For the text-containing cell, return its midpoint in (x, y) coordinate format. 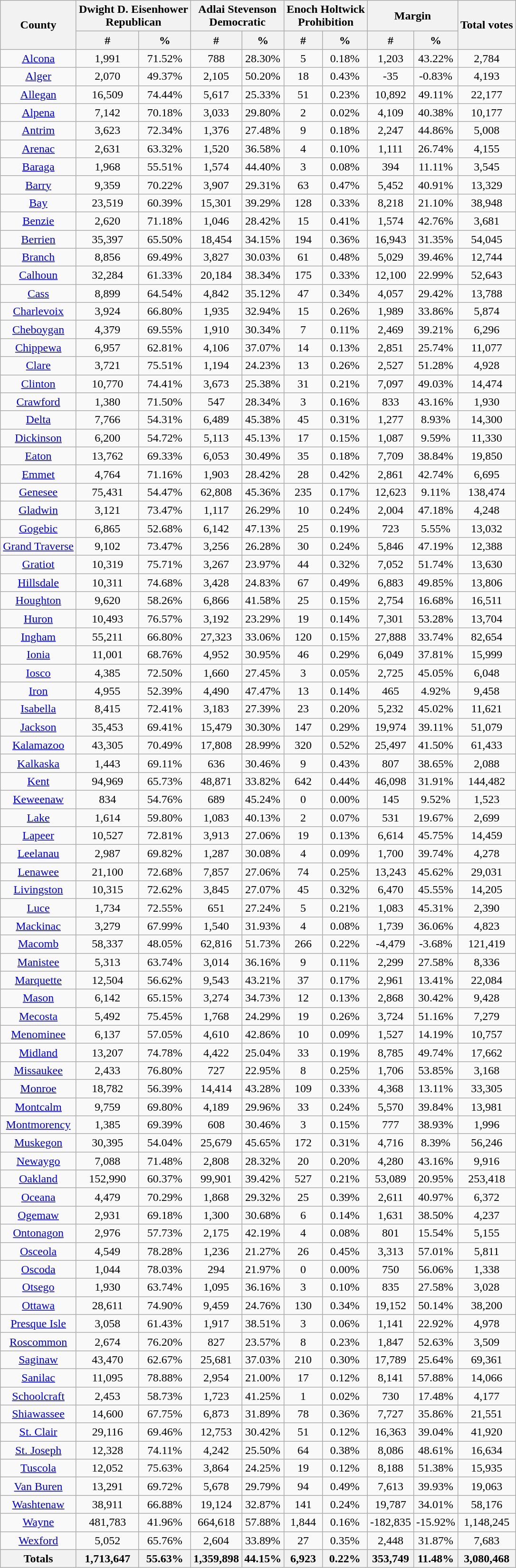
8,856 (107, 257)
Oscoda (38, 1269)
194 (303, 239)
3,014 (217, 962)
54,045 (487, 239)
2,088 (487, 763)
24.76% (263, 1305)
49.11% (435, 94)
69.46% (164, 1432)
24.83% (263, 583)
57.05% (164, 1034)
9,916 (487, 1161)
43,305 (107, 745)
Alger (38, 76)
17,789 (391, 1360)
10,315 (107, 890)
1,523 (487, 799)
788 (217, 58)
Monroe (38, 1088)
27.48% (263, 131)
138,474 (487, 492)
1,910 (217, 330)
Bay (38, 203)
94,969 (107, 781)
31 (303, 384)
45.24% (263, 799)
5,452 (391, 185)
0.30% (345, 1360)
11,001 (107, 655)
2,725 (391, 673)
31.93% (263, 926)
78.28% (164, 1251)
21.27% (263, 1251)
56,246 (487, 1143)
6,695 (487, 474)
23 (303, 709)
10,177 (487, 113)
Barry (38, 185)
4,422 (217, 1052)
130 (303, 1305)
1,847 (391, 1341)
31.35% (435, 239)
25.50% (263, 1450)
Margin (412, 16)
3,168 (487, 1070)
10,770 (107, 384)
34.15% (263, 239)
21,100 (107, 872)
53.85% (435, 1070)
50.14% (435, 1305)
58,337 (107, 944)
9,359 (107, 185)
27.24% (263, 908)
723 (391, 529)
30.08% (263, 854)
69.72% (164, 1486)
3,924 (107, 312)
76.57% (164, 619)
Clare (38, 366)
75,431 (107, 492)
Keweenaw (38, 799)
39.11% (435, 727)
31.91% (435, 781)
3,267 (217, 565)
2,611 (391, 1197)
18 (303, 76)
Calhoun (38, 275)
72.55% (164, 908)
801 (391, 1233)
47.13% (263, 529)
71.16% (164, 474)
Mason (38, 998)
30.03% (263, 257)
12 (303, 998)
320 (303, 745)
145 (391, 799)
12,388 (487, 547)
28.30% (263, 58)
69.49% (164, 257)
65.73% (164, 781)
4,379 (107, 330)
2,620 (107, 221)
Hillsdale (38, 583)
44.86% (435, 131)
Oceana (38, 1197)
Midland (38, 1052)
33.06% (263, 637)
62,808 (217, 492)
5,811 (487, 1251)
4,280 (391, 1161)
5,617 (217, 94)
Crawford (38, 402)
Total votes (487, 25)
45.75% (435, 836)
54.76% (164, 799)
5,008 (487, 131)
49.85% (435, 583)
Grand Traverse (38, 547)
266 (303, 944)
3,313 (391, 1251)
253,418 (487, 1179)
1,739 (391, 926)
59.80% (164, 817)
531 (391, 817)
294 (217, 1269)
807 (391, 763)
5,113 (217, 438)
834 (107, 799)
51.73% (263, 944)
39.21% (435, 330)
1,148,245 (487, 1522)
2,604 (217, 1540)
Missaukee (38, 1070)
13.41% (435, 980)
16.68% (435, 601)
33.74% (435, 637)
76.80% (164, 1070)
11,621 (487, 709)
1,443 (107, 763)
15.54% (435, 1233)
465 (391, 691)
Enoch HoltwickProhibition (326, 16)
54.31% (164, 420)
20 (303, 1161)
49.03% (435, 384)
44.40% (263, 167)
8,336 (487, 962)
21.00% (263, 1378)
750 (391, 1269)
30.95% (263, 655)
23.29% (263, 619)
1,631 (391, 1215)
13,207 (107, 1052)
1,287 (217, 854)
69.18% (164, 1215)
99,901 (217, 1179)
Dickinson (38, 438)
43,470 (107, 1360)
6,865 (107, 529)
70.18% (164, 113)
Genesee (38, 492)
172 (303, 1143)
St. Joseph (38, 1450)
41.58% (263, 601)
27 (303, 1540)
13,032 (487, 529)
52.68% (164, 529)
7,088 (107, 1161)
4,189 (217, 1107)
49.37% (164, 76)
71.52% (164, 58)
69.39% (164, 1125)
7,727 (391, 1414)
3,545 (487, 167)
13,981 (487, 1107)
2,931 (107, 1215)
Isabella (38, 709)
75.63% (164, 1468)
6,296 (487, 330)
Clinton (38, 384)
10,527 (107, 836)
16,634 (487, 1450)
51.16% (435, 1016)
Ontonagon (38, 1233)
689 (217, 799)
45.55% (435, 890)
62.81% (164, 348)
36.58% (263, 149)
30.68% (263, 1215)
2,784 (487, 58)
210 (303, 1360)
Jackson (38, 727)
78.03% (164, 1269)
1,917 (217, 1323)
3,428 (217, 583)
19,787 (391, 1504)
121,419 (487, 944)
1,194 (217, 366)
5,678 (217, 1486)
42.76% (435, 221)
22,177 (487, 94)
35,397 (107, 239)
48.05% (164, 944)
19,850 (487, 456)
29,031 (487, 872)
42.74% (435, 474)
1,527 (391, 1034)
25,679 (217, 1143)
8,141 (391, 1378)
Cheboygan (38, 330)
12,753 (217, 1432)
42.86% (263, 1034)
4,177 (487, 1396)
7,709 (391, 456)
57.01% (435, 1251)
4,928 (487, 366)
0.45% (345, 1251)
6,053 (217, 456)
69.80% (164, 1107)
54.72% (164, 438)
74.41% (164, 384)
3,907 (217, 185)
52.39% (164, 691)
48,871 (217, 781)
Lake (38, 817)
17.48% (435, 1396)
69.33% (164, 456)
835 (391, 1287)
13,788 (487, 293)
27.39% (263, 709)
2,105 (217, 76)
5,492 (107, 1016)
63.32% (164, 149)
730 (391, 1396)
17,662 (487, 1052)
1,203 (391, 58)
37.03% (263, 1360)
40.13% (263, 817)
16,943 (391, 239)
72.34% (164, 131)
25.74% (435, 348)
29,116 (107, 1432)
47.19% (435, 547)
32,284 (107, 275)
4,490 (217, 691)
41.96% (164, 1522)
Mecosta (38, 1016)
1,520 (217, 149)
39.42% (263, 1179)
47.47% (263, 691)
40.38% (435, 113)
2,754 (391, 601)
Huron (38, 619)
32.87% (263, 1504)
4,479 (107, 1197)
4,716 (391, 1143)
38.50% (435, 1215)
1,660 (217, 673)
9,458 (487, 691)
8,086 (391, 1450)
Wayne (38, 1522)
4,278 (487, 854)
41.50% (435, 745)
5,846 (391, 547)
14,414 (217, 1088)
152,990 (107, 1179)
28 (303, 474)
28.99% (263, 745)
9,459 (217, 1305)
4,764 (107, 474)
15,479 (217, 727)
1,277 (391, 420)
25.38% (263, 384)
75.51% (164, 366)
67.75% (164, 1414)
6,866 (217, 601)
71.18% (164, 221)
2,808 (217, 1161)
25.64% (435, 1360)
70.29% (164, 1197)
33.89% (263, 1540)
6,470 (391, 890)
56.06% (435, 1269)
50.20% (263, 76)
27,888 (391, 637)
60.39% (164, 203)
55.63% (164, 1559)
69,361 (487, 1360)
Manistee (38, 962)
11,077 (487, 348)
51.38% (435, 1468)
23.57% (263, 1341)
Roscommon (38, 1341)
13.11% (435, 1088)
3,509 (487, 1341)
636 (217, 763)
19,063 (487, 1486)
3,028 (487, 1287)
Alcona (38, 58)
16,511 (487, 601)
Montmorency (38, 1125)
2,433 (107, 1070)
30.34% (263, 330)
Presque Isle (38, 1323)
Sanilac (38, 1378)
69.11% (164, 763)
5,029 (391, 257)
1,734 (107, 908)
69.82% (164, 854)
7,142 (107, 113)
St. Clair (38, 1432)
12,100 (391, 275)
46,098 (391, 781)
28.32% (263, 1161)
6,883 (391, 583)
Gogebic (38, 529)
61.43% (164, 1323)
35,453 (107, 727)
11.11% (435, 167)
23,519 (107, 203)
2,987 (107, 854)
651 (217, 908)
8,218 (391, 203)
30,395 (107, 1143)
3,080,468 (487, 1559)
Chippewa (38, 348)
65.50% (164, 239)
46 (303, 655)
109 (303, 1088)
9,428 (487, 998)
128 (303, 203)
Kent (38, 781)
2,453 (107, 1396)
43.22% (435, 58)
Leelanau (38, 854)
13,630 (487, 565)
Lenawee (38, 872)
38.65% (435, 763)
66.88% (164, 1504)
6,200 (107, 438)
14.19% (435, 1034)
9.11% (435, 492)
72.62% (164, 890)
72.50% (164, 673)
0.35% (345, 1540)
6,614 (391, 836)
Totals (38, 1559)
2,699 (487, 817)
15,999 (487, 655)
3,845 (217, 890)
7,613 (391, 1486)
64 (303, 1450)
7,301 (391, 619)
4,237 (487, 1215)
18,454 (217, 239)
235 (303, 492)
4,057 (391, 293)
2,961 (391, 980)
31.89% (263, 1414)
Arenac (38, 149)
3,279 (107, 926)
74 (303, 872)
9,759 (107, 1107)
78 (303, 1414)
19.67% (435, 817)
13,806 (487, 583)
17,808 (217, 745)
1,046 (217, 221)
9,620 (107, 601)
2,861 (391, 474)
55.51% (164, 167)
7,097 (391, 384)
34.73% (263, 998)
5,313 (107, 962)
22.92% (435, 1323)
4,955 (107, 691)
10,892 (391, 94)
394 (391, 167)
4,978 (487, 1323)
26.29% (263, 510)
14,066 (487, 1378)
51,079 (487, 727)
8,899 (107, 293)
Gratiot (38, 565)
Macomb (38, 944)
Dwight D. EisenhowerRepublican (133, 16)
9.59% (435, 438)
175 (303, 275)
10,757 (487, 1034)
Benzie (38, 221)
3,058 (107, 1323)
24.29% (263, 1016)
1,903 (217, 474)
7,052 (391, 565)
43.28% (263, 1088)
67.99% (164, 926)
9,543 (217, 980)
21.97% (263, 1269)
1,968 (107, 167)
13,704 (487, 619)
13,291 (107, 1486)
54.04% (164, 1143)
14,300 (487, 420)
0.05% (345, 673)
54.47% (164, 492)
40.97% (435, 1197)
29.32% (263, 1197)
1,844 (303, 1522)
39.93% (435, 1486)
56.62% (164, 980)
2,469 (391, 330)
7,766 (107, 420)
Luce (38, 908)
25.33% (263, 94)
16,363 (391, 1432)
Van Buren (38, 1486)
18,782 (107, 1088)
8,188 (391, 1468)
14,205 (487, 890)
Houghton (38, 601)
74.68% (164, 583)
74.44% (164, 94)
78.88% (164, 1378)
74.11% (164, 1450)
1,768 (217, 1016)
4,109 (391, 113)
74.78% (164, 1052)
4.92% (435, 691)
58.26% (164, 601)
53,089 (391, 1179)
Charlevoix (38, 312)
45.65% (263, 1143)
19,974 (391, 727)
2,631 (107, 149)
Branch (38, 257)
35.86% (435, 1414)
45.05% (435, 673)
12,504 (107, 980)
Wexford (38, 1540)
2,868 (391, 998)
0.06% (345, 1323)
33.86% (435, 312)
42.19% (263, 1233)
0.47% (345, 185)
30 (303, 547)
Marquette (38, 980)
8,415 (107, 709)
Iosco (38, 673)
27.07% (263, 890)
72.41% (164, 709)
14,600 (107, 1414)
21,551 (487, 1414)
120 (303, 637)
3,256 (217, 547)
10,311 (107, 583)
Delta (38, 420)
19,152 (391, 1305)
4,952 (217, 655)
141 (303, 1504)
Emmet (38, 474)
1,236 (217, 1251)
31.87% (435, 1540)
727 (217, 1070)
1,380 (107, 402)
37.07% (263, 348)
2,175 (217, 1233)
43.21% (263, 980)
7,683 (487, 1540)
1,111 (391, 149)
2,299 (391, 962)
8.93% (435, 420)
45.36% (263, 492)
24.25% (263, 1468)
10,493 (107, 619)
61.33% (164, 275)
1,095 (217, 1287)
5,570 (391, 1107)
9.52% (435, 799)
4,106 (217, 348)
74.90% (164, 1305)
38,200 (487, 1305)
0.52% (345, 745)
7,279 (487, 1016)
Baraga (38, 167)
Antrim (38, 131)
62.67% (164, 1360)
4,248 (487, 510)
11,095 (107, 1378)
67 (303, 583)
82,654 (487, 637)
1,614 (107, 817)
547 (217, 402)
29.96% (263, 1107)
4,193 (487, 76)
32.94% (263, 312)
69.55% (164, 330)
47 (303, 293)
3,192 (217, 619)
Berrien (38, 239)
35 (303, 456)
64.54% (164, 293)
1,868 (217, 1197)
642 (303, 781)
1,991 (107, 58)
48.61% (435, 1450)
41,920 (487, 1432)
76.20% (164, 1341)
1,300 (217, 1215)
19,124 (217, 1504)
39.04% (435, 1432)
37.81% (435, 655)
1,376 (217, 131)
30.30% (263, 727)
5.55% (435, 529)
57.73% (164, 1233)
27.45% (263, 673)
2,527 (391, 366)
Osceola (38, 1251)
3,274 (217, 998)
-0.83% (435, 76)
Otsego (38, 1287)
61,433 (487, 745)
26.28% (263, 547)
6,923 (303, 1559)
Kalkaska (38, 763)
777 (391, 1125)
1,713,647 (107, 1559)
16,509 (107, 94)
Mackinac (38, 926)
58,176 (487, 1504)
1,935 (217, 312)
70.49% (164, 745)
1,723 (217, 1396)
Ionia (38, 655)
0.44% (345, 781)
1,540 (217, 926)
3,913 (217, 836)
4,242 (217, 1450)
14 (303, 348)
-15.92% (435, 1522)
664,618 (217, 1522)
45.38% (263, 420)
24.23% (263, 366)
527 (303, 1179)
55,211 (107, 637)
65.76% (164, 1540)
52.63% (435, 1341)
827 (217, 1341)
-35 (391, 76)
8.39% (435, 1143)
62,816 (217, 944)
71.50% (164, 402)
Eaton (38, 456)
481,783 (107, 1522)
21.10% (435, 203)
8,785 (391, 1052)
6 (303, 1215)
25.04% (263, 1052)
County (38, 25)
49.74% (435, 1052)
3,033 (217, 113)
45.13% (263, 438)
51.28% (435, 366)
Cass (38, 293)
6,049 (391, 655)
13,243 (391, 872)
Menominee (38, 1034)
Oakland (38, 1179)
40.91% (435, 185)
6,873 (217, 1414)
Schoolcraft (38, 1396)
Ottawa (38, 1305)
51.74% (435, 565)
39.29% (263, 203)
38,911 (107, 1504)
71.48% (164, 1161)
44.15% (263, 1559)
Ogemaw (38, 1215)
15,301 (217, 203)
2,070 (107, 76)
3,864 (217, 1468)
3,681 (487, 221)
70.22% (164, 185)
14,459 (487, 836)
45.31% (435, 908)
1 (303, 1396)
6,957 (107, 348)
12,744 (487, 257)
4,155 (487, 149)
0.41% (345, 221)
3,121 (107, 510)
Tuscola (38, 1468)
2,954 (217, 1378)
94 (303, 1486)
29.31% (263, 185)
38.51% (263, 1323)
1,989 (391, 312)
5,232 (391, 709)
2,674 (107, 1341)
4,385 (107, 673)
11.48% (435, 1559)
22.95% (263, 1070)
Newaygo (38, 1161)
Kalamazoo (38, 745)
60.37% (164, 1179)
69.41% (164, 727)
4,842 (217, 293)
75.71% (164, 565)
29.42% (435, 293)
1,338 (487, 1269)
33,305 (487, 1088)
Allegan (38, 94)
75.45% (164, 1016)
63 (303, 185)
45.62% (435, 872)
1,700 (391, 854)
Iron (38, 691)
15,935 (487, 1468)
65.15% (164, 998)
27,323 (217, 637)
39.74% (435, 854)
20,184 (217, 275)
56.39% (164, 1088)
1,385 (107, 1125)
0.42% (345, 474)
608 (217, 1125)
13,762 (107, 456)
-4,479 (391, 944)
0.38% (345, 1450)
5,155 (487, 1233)
37 (303, 980)
1,087 (391, 438)
53.28% (435, 619)
23.97% (263, 565)
3,827 (217, 257)
22.99% (435, 275)
-182,835 (391, 1522)
9,102 (107, 547)
6,489 (217, 420)
1,996 (487, 1125)
68.76% (164, 655)
39.46% (435, 257)
14,474 (487, 384)
33.82% (263, 781)
25,681 (217, 1360)
6,137 (107, 1034)
Adlai StevensonDemocratic (238, 16)
30.49% (263, 456)
Saginaw (38, 1360)
29.79% (263, 1486)
45.02% (435, 709)
39.84% (435, 1107)
38.93% (435, 1125)
0.07% (345, 817)
5,874 (487, 312)
47.18% (435, 510)
6,372 (487, 1197)
Montcalm (38, 1107)
25,497 (391, 745)
61 (303, 257)
353,749 (391, 1559)
72.81% (164, 836)
2,448 (391, 1540)
0.39% (345, 1197)
2,976 (107, 1233)
6,048 (487, 673)
Shiawassee (38, 1414)
2,004 (391, 510)
144,482 (487, 781)
Livingston (38, 890)
28.34% (263, 402)
Ingham (38, 637)
11,330 (487, 438)
Lapeer (38, 836)
38.34% (263, 275)
Muskegon (38, 1143)
38,948 (487, 203)
26 (303, 1251)
3,721 (107, 366)
12,328 (107, 1450)
3,724 (391, 1016)
41.25% (263, 1396)
4,610 (217, 1034)
10,319 (107, 565)
Alpena (38, 113)
833 (391, 402)
3,623 (107, 131)
7 (303, 330)
44 (303, 565)
0.48% (345, 257)
38.84% (435, 456)
2,851 (391, 348)
36.06% (435, 926)
5,052 (107, 1540)
12,052 (107, 1468)
-3.68% (435, 944)
Washtenaw (38, 1504)
20.95% (435, 1179)
3,673 (217, 384)
1,706 (391, 1070)
26.74% (435, 149)
72.68% (164, 872)
13,329 (487, 185)
4,549 (107, 1251)
29.80% (263, 113)
4,368 (391, 1088)
2,247 (391, 131)
1,141 (391, 1323)
12,623 (391, 492)
7,857 (217, 872)
Gladwin (38, 510)
58.73% (164, 1396)
1,044 (107, 1269)
52,643 (487, 275)
34.01% (435, 1504)
1,117 (217, 510)
28,611 (107, 1305)
35.12% (263, 293)
22,084 (487, 980)
4,823 (487, 926)
2,390 (487, 908)
3,183 (217, 709)
1,359,898 (217, 1559)
147 (303, 727)
